Find where the given text appears and provide that cell's center as [X, Y] coordinate. 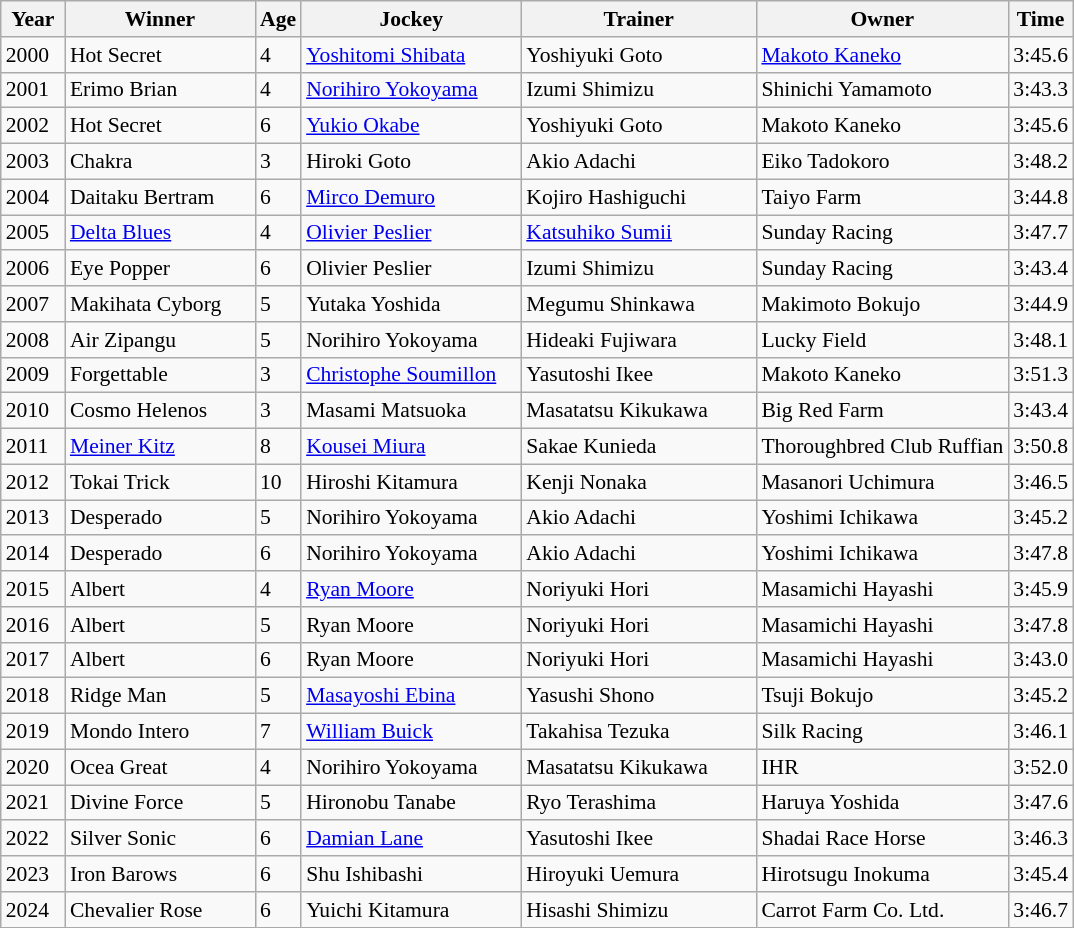
Hiroshi Kitamura [411, 482]
3:44.9 [1040, 304]
Yutaka Yoshida [411, 304]
Hiroki Goto [411, 162]
Yoshitomi Shibata [411, 55]
2007 [33, 304]
2014 [33, 554]
Daitaku Bertram [160, 197]
Yukio Okabe [411, 126]
Katsuhiko Sumii [638, 233]
2016 [33, 625]
Mirco Demuro [411, 197]
Thoroughbred Club Ruffian [882, 447]
2020 [33, 767]
Age [278, 19]
Silver Sonic [160, 839]
2001 [33, 90]
10 [278, 482]
3:50.8 [1040, 447]
3:43.0 [1040, 660]
Trainer [638, 19]
Hisashi Shimizu [638, 910]
3:48.1 [1040, 340]
2004 [33, 197]
2021 [33, 803]
Shadai Race Horse [882, 839]
3:45.4 [1040, 874]
2012 [33, 482]
3:46.1 [1040, 732]
Owner [882, 19]
2000 [33, 55]
7 [278, 732]
2015 [33, 589]
Forgettable [160, 375]
2023 [33, 874]
Masayoshi Ebina [411, 696]
3:51.3 [1040, 375]
Hironobu Tanabe [411, 803]
Eye Popper [160, 269]
Shinichi Yamamoto [882, 90]
Time [1040, 19]
Takahisa Tezuka [638, 732]
Mondo Intero [160, 732]
2018 [33, 696]
William Buick [411, 732]
2024 [33, 910]
2013 [33, 518]
3:48.2 [1040, 162]
3:52.0 [1040, 767]
2019 [33, 732]
8 [278, 447]
Tokai Trick [160, 482]
3:46.5 [1040, 482]
Damian Lane [411, 839]
2005 [33, 233]
3:47.7 [1040, 233]
3:46.3 [1040, 839]
Chevalier Rose [160, 910]
2011 [33, 447]
Year [33, 19]
IHR [882, 767]
Hideaki Fujiwara [638, 340]
Erimo Brian [160, 90]
2008 [33, 340]
Iron Barows [160, 874]
Kojiro Hashiguchi [638, 197]
Ridge Man [160, 696]
Hirotsugu Inokuma [882, 874]
Eiko Tadokoro [882, 162]
Ocea Great [160, 767]
2017 [33, 660]
Big Red Farm [882, 411]
2022 [33, 839]
2009 [33, 375]
Shu Ishibashi [411, 874]
Makihata Cyborg [160, 304]
Divine Force [160, 803]
Hiroyuki Uemura [638, 874]
Taiyo Farm [882, 197]
Makimoto Bokujo [882, 304]
Tsuji Bokujo [882, 696]
3:45.9 [1040, 589]
2003 [33, 162]
Christophe Soumillon [411, 375]
Lucky Field [882, 340]
Jockey [411, 19]
Chakra [160, 162]
Megumu Shinkawa [638, 304]
Masanori Uchimura [882, 482]
2010 [33, 411]
Masami Matsuoka [411, 411]
Carrot Farm Co. Ltd. [882, 910]
Haruya Yoshida [882, 803]
Kousei Miura [411, 447]
Air Zipangu [160, 340]
Yasushi Shono [638, 696]
3:46.7 [1040, 910]
3:43.3 [1040, 90]
2006 [33, 269]
Yuichi Kitamura [411, 910]
Delta Blues [160, 233]
Ryo Terashima [638, 803]
Meiner Kitz [160, 447]
Kenji Nonaka [638, 482]
Sakae Kunieda [638, 447]
Cosmo Helenos [160, 411]
2002 [33, 126]
3:44.8 [1040, 197]
Silk Racing [882, 732]
Winner [160, 19]
3:47.6 [1040, 803]
